Extract the (x, y) coordinate from the center of the cell holding the provided text.  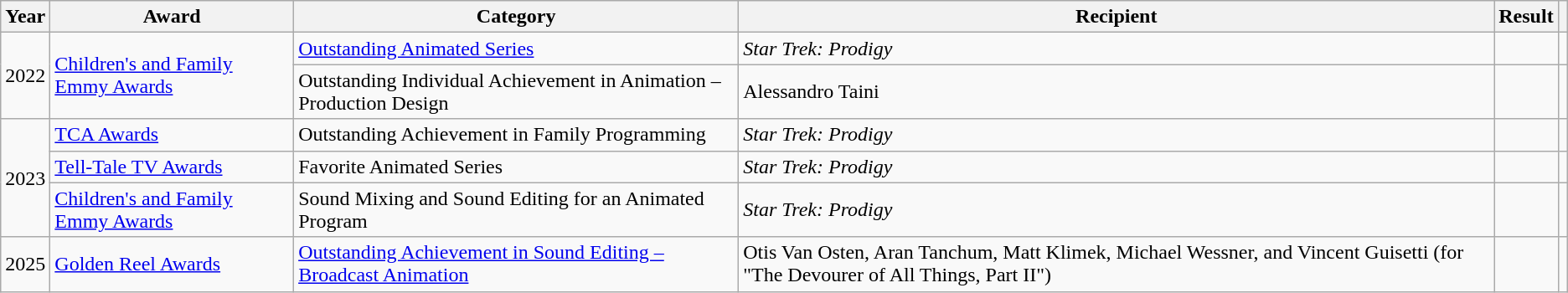
TCA Awards (173, 135)
Sound Mixing and Sound Editing for an Animated Program (516, 209)
2023 (25, 177)
Alessandro Taini (1117, 92)
Golden Reel Awards (173, 265)
2025 (25, 265)
Outstanding Individual Achievement in Animation – Production Design (516, 92)
Otis Van Osten, Aran Tanchum, Matt Klimek, Michael Wessner, and Vincent Guisetti (for "The Devourer of All Things, Part II") (1117, 265)
Outstanding Achievement in Family Programming (516, 135)
Outstanding Achievement in Sound Editing – Broadcast Animation (516, 265)
Tell-Tale TV Awards (173, 167)
Category (516, 17)
Outstanding Animated Series (516, 49)
Year (25, 17)
Result (1526, 17)
Award (173, 17)
2022 (25, 75)
Recipient (1117, 17)
Favorite Animated Series (516, 167)
